Scan for the cell matching the given text and deliver its [X, Y] coordinate at center. 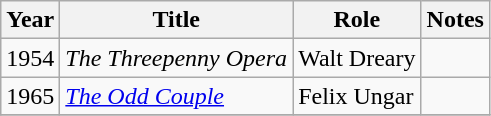
Felix Ungar [357, 96]
Year [30, 20]
Notes [455, 20]
1954 [30, 58]
Title [176, 20]
The Odd Couple [176, 96]
The Threepenny Opera [176, 58]
Walt Dreary [357, 58]
1965 [30, 96]
Role [357, 20]
